Detect which cell encompasses the target text, then output its [x, y] center coordinate. 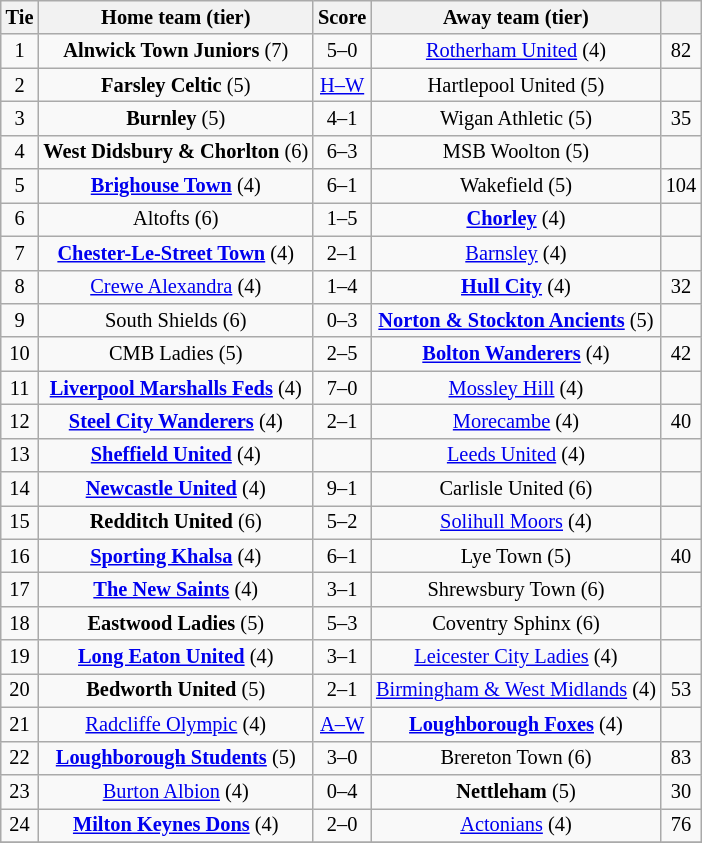
Lye Town (5) [516, 556]
Crewe Alexandra (4) [176, 287]
5 [20, 186]
11 [20, 388]
Birmingham & West Midlands (4) [516, 690]
Wigan Athletic (5) [516, 118]
7–0 [342, 388]
Away team (tier) [516, 17]
Brighouse Town (4) [176, 186]
Chorley (4) [516, 219]
A–W [342, 724]
2–0 [342, 825]
Norton & Stockton Ancients (5) [516, 320]
Mossley Hill (4) [516, 388]
104 [681, 186]
Wakefield (5) [516, 186]
10 [20, 354]
13 [20, 455]
1–4 [342, 287]
Loughborough Students (5) [176, 758]
CMB Ladies (5) [176, 354]
Burnley (5) [176, 118]
0–4 [342, 791]
MSB Woolton (5) [516, 152]
Carlisle United (6) [516, 489]
Hartlepool United (5) [516, 85]
14 [20, 489]
17 [20, 589]
23 [20, 791]
1 [20, 51]
Loughborough Foxes (4) [516, 724]
Bedworth United (5) [176, 690]
Nettleham (5) [516, 791]
22 [20, 758]
12 [20, 421]
The New Saints (4) [176, 589]
Sheffield United (4) [176, 455]
7 [20, 253]
Newcastle United (4) [176, 489]
24 [20, 825]
West Didsbury & Chorlton (6) [176, 152]
Chester-Le-Street Town (4) [176, 253]
6–3 [342, 152]
Radcliffe Olympic (4) [176, 724]
19 [20, 657]
Shrewsbury Town (6) [516, 589]
Leeds United (4) [516, 455]
Leicester City Ladies (4) [516, 657]
8 [20, 287]
Rotherham United (4) [516, 51]
5–3 [342, 623]
Coventry Sphinx (6) [516, 623]
2–5 [342, 354]
Eastwood Ladies (5) [176, 623]
Alnwick Town Juniors (7) [176, 51]
6 [20, 219]
Burton Albion (4) [176, 791]
42 [681, 354]
Sporting Khalsa (4) [176, 556]
4 [20, 152]
Actonians (4) [516, 825]
Score [342, 17]
82 [681, 51]
Steel City Wanderers (4) [176, 421]
20 [20, 690]
53 [681, 690]
76 [681, 825]
Tie [20, 17]
Long Eaton United (4) [176, 657]
0–3 [342, 320]
5–0 [342, 51]
2 [20, 85]
Farsley Celtic (5) [176, 85]
5–2 [342, 522]
Liverpool Marshalls Feds (4) [176, 388]
H–W [342, 85]
Solihull Moors (4) [516, 522]
15 [20, 522]
Hull City (4) [516, 287]
18 [20, 623]
Bolton Wanderers (4) [516, 354]
3–0 [342, 758]
Redditch United (6) [176, 522]
21 [20, 724]
Altofts (6) [176, 219]
32 [681, 287]
South Shields (6) [176, 320]
35 [681, 118]
Morecambe (4) [516, 421]
Milton Keynes Dons (4) [176, 825]
4–1 [342, 118]
9 [20, 320]
Barnsley (4) [516, 253]
16 [20, 556]
1–5 [342, 219]
Home team (tier) [176, 17]
30 [681, 791]
Brereton Town (6) [516, 758]
9–1 [342, 489]
83 [681, 758]
3 [20, 118]
